Return (x, y) of the center of cell containing provided text 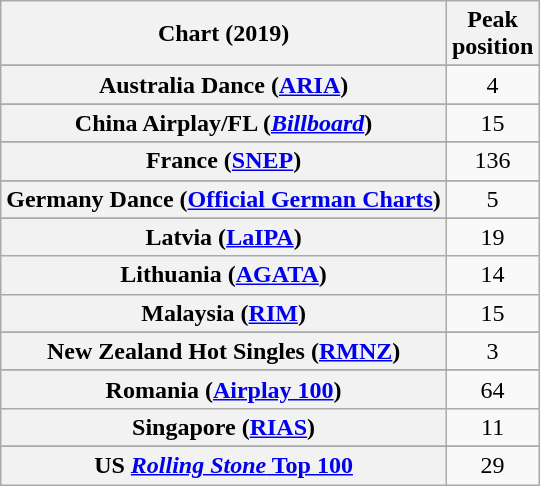
China Airplay/FL (Billboard) (224, 123)
Singapore (RIAS) (224, 427)
64 (492, 389)
Latvia (LaIPA) (224, 237)
France (SNEP) (224, 161)
Peakposition (492, 34)
US Rolling Stone Top 100 (224, 465)
Malaysia (RIM) (224, 313)
29 (492, 465)
11 (492, 427)
4 (492, 85)
Germany Dance (Official German Charts) (224, 199)
19 (492, 237)
3 (492, 351)
New Zealand Hot Singles (RMNZ) (224, 351)
Lithuania (AGATA) (224, 275)
Chart (2019) (224, 34)
Romania (Airplay 100) (224, 389)
5 (492, 199)
14 (492, 275)
Australia Dance (ARIA) (224, 85)
136 (492, 161)
